Provide the [x, y] coordinate of the cell's center where the given text is located.  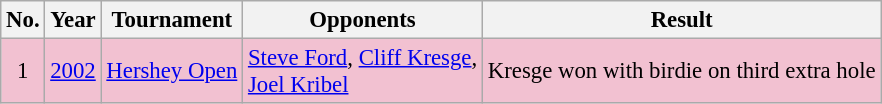
Hershey Open [172, 72]
Result [681, 20]
1 [23, 72]
Year [73, 20]
Tournament [172, 20]
2002 [73, 72]
Steve Ford, Cliff Kresge, Joel Kribel [363, 72]
Opponents [363, 20]
Kresge won with birdie on third extra hole [681, 72]
No. [23, 20]
